Detect which cell encompasses the target text, then output its [X, Y] center coordinate. 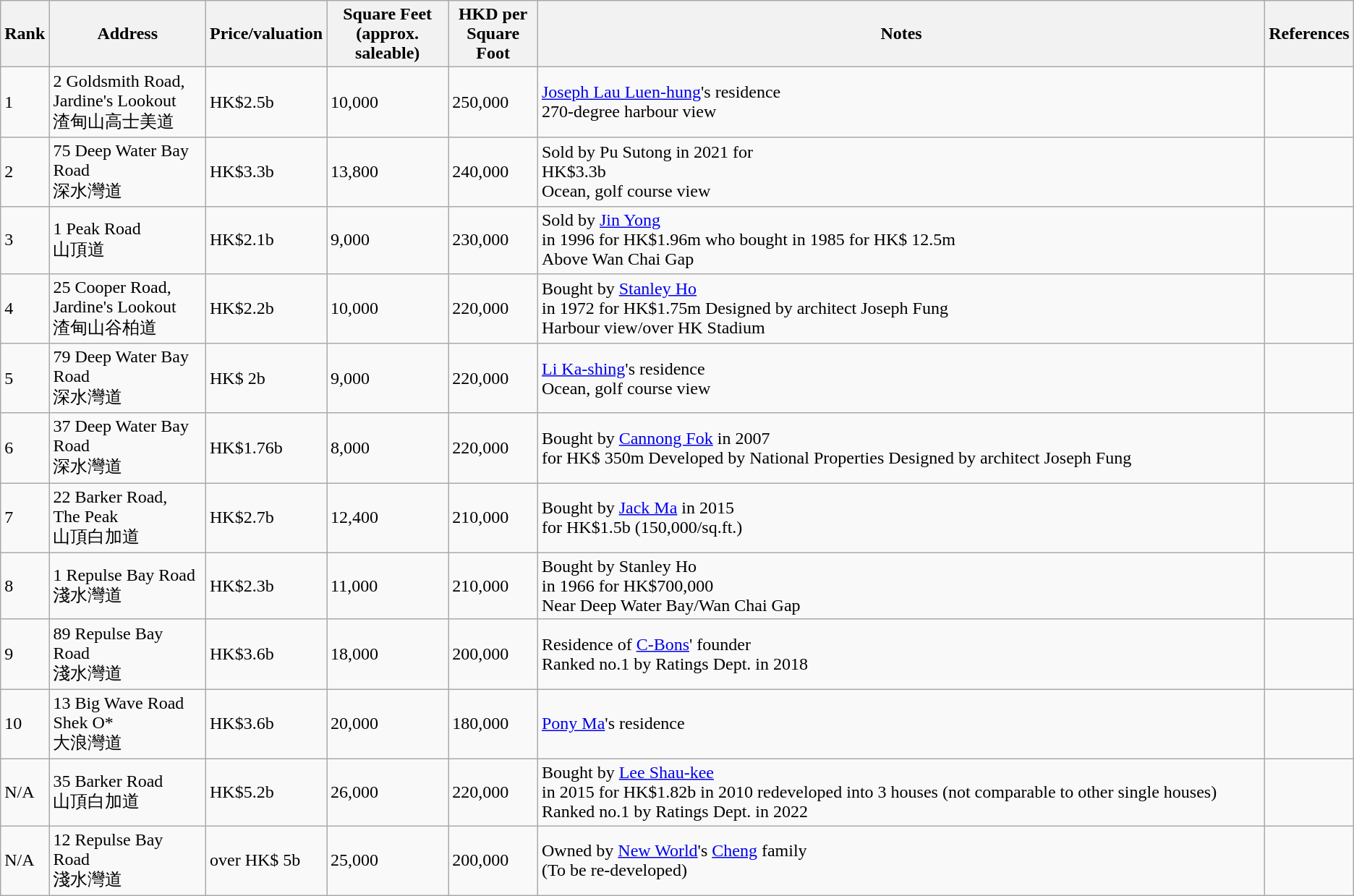
HK$2.3b [266, 586]
Li Ka-shing's residenceOcean, golf course view [901, 379]
Price/valuation [266, 34]
Owned by New World's Cheng family(To be re-developed) [901, 861]
Bought by Jack Ma in 2015for HK$1.5b (150,000/sq.ft.) [901, 518]
89 Repulse Bay Road淺水灣道 [127, 654]
Notes [901, 34]
35 Barker Road山頂白加道 [127, 792]
180,000 [493, 725]
9 [25, 654]
18,000 [388, 654]
13,800 [388, 172]
HK$2.1b [266, 240]
Sold by Jin Yongin 1996 for HK$1.96m who bought in 1985 for HK$ 12.5mAbove Wan Chai Gap [901, 240]
over HK$ 5b [266, 861]
6 [25, 448]
HK$2.2b [266, 308]
1 [25, 103]
HK$2.7b [266, 518]
HK$3.3b [266, 172]
HK$ 2b [266, 379]
Joseph Lau Luen-hung's residence270-degree harbour view [901, 103]
250,000 [493, 103]
7 [25, 518]
Bought by Stanley Hoin 1966 for HK$700,000Near Deep Water Bay/Wan Chai Gap [901, 586]
22 Barker Road,The Peak山頂白加道 [127, 518]
230,000 [493, 240]
5 [25, 379]
13 Big Wave RoadShek O*大浪灣道 [127, 725]
Rank [25, 34]
Residence of C-Bons' founderRanked no.1 by Ratings Dept. in 2018 [901, 654]
Sold by Pu Sutong in 2021 forHK$3.3bOcean, golf course view [901, 172]
References [1309, 34]
25,000 [388, 861]
79 Deep Water Bay Road深水灣道 [127, 379]
8 [25, 586]
HKD perSquare Foot [493, 34]
4 [25, 308]
1 Peak Road山頂道 [127, 240]
11,000 [388, 586]
HK$2.5b [266, 103]
10 [25, 725]
75 Deep Water Bay Road深水灣道 [127, 172]
26,000 [388, 792]
Bought by Cannong Fok in 2007for HK$ 350m Developed by National Properties Designed by architect Joseph Fung [901, 448]
Address [127, 34]
20,000 [388, 725]
2 Goldsmith Road,Jardine's Lookout渣甸山高士美道 [127, 103]
12 Repulse Bay Road淺水灣道 [127, 861]
37 Deep Water Bay Road深水灣道 [127, 448]
8,000 [388, 448]
240,000 [493, 172]
1 Repulse Bay Road淺水灣道 [127, 586]
HK$1.76b [266, 448]
HK$5.2b [266, 792]
25 Cooper Road,Jardine's Lookout渣甸山谷柏道 [127, 308]
Square Feet(approx. saleable) [388, 34]
3 [25, 240]
12,400 [388, 518]
2 [25, 172]
Pony Ma's residence [901, 725]
Bought by Stanley Hoin 1972 for HK$1.75m Designed by architect Joseph FungHarbour view/over HK Stadium [901, 308]
